Find where the given text appears and provide that cell's center as [X, Y] coordinate. 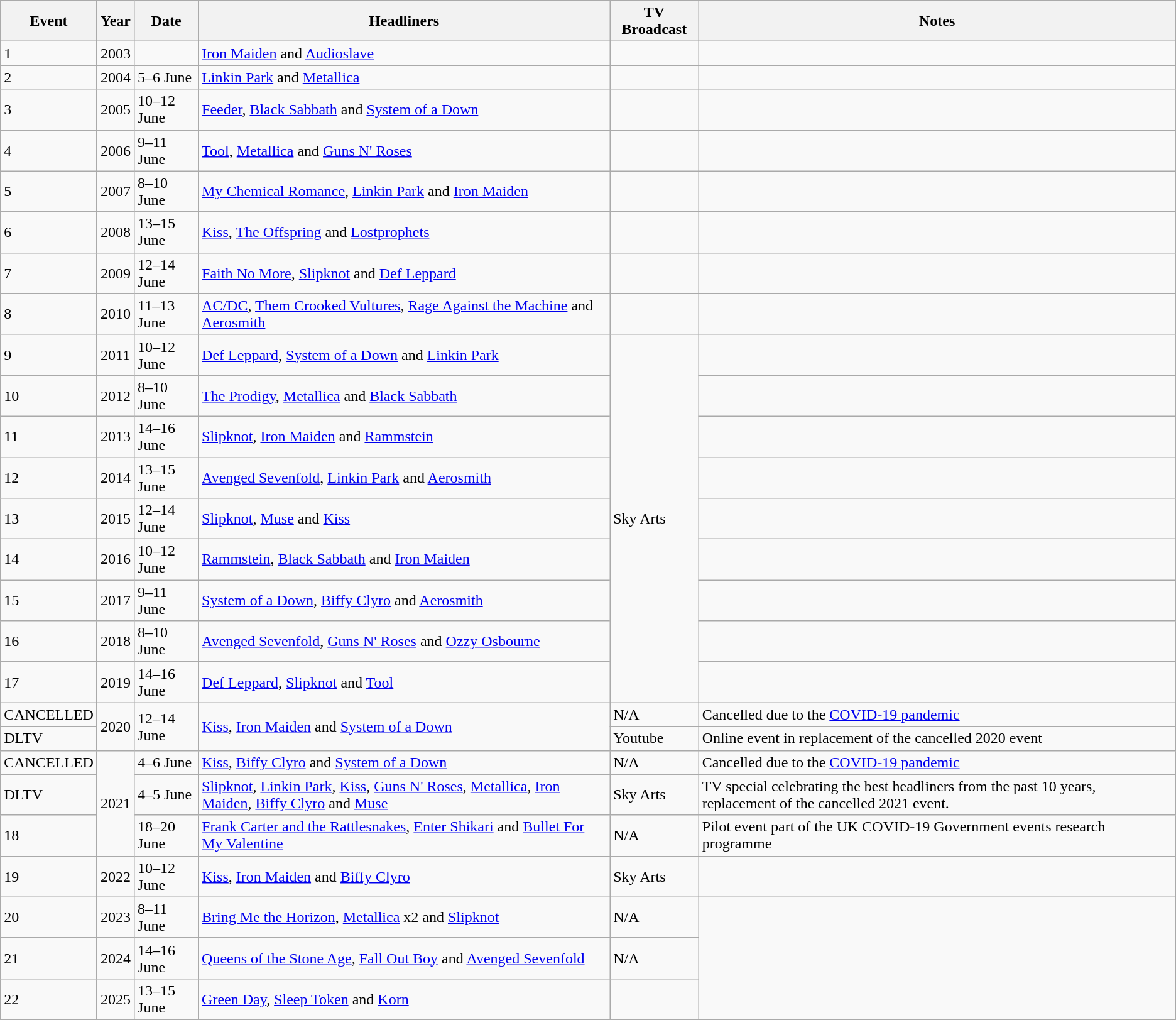
2021 [116, 803]
2017 [116, 601]
6 [49, 233]
2024 [116, 958]
My Chemical Romance, Linkin Park and Iron Maiden [405, 191]
18 [49, 836]
12 [49, 478]
2008 [116, 233]
18–20 June [166, 836]
2009 [116, 273]
Slipknot, Iron Maiden and Rammstein [405, 436]
Def Leppard, System of a Down and Linkin Park [405, 354]
2023 [116, 918]
11–13 June [166, 314]
Iron Maiden and Audioslave [405, 53]
2022 [116, 876]
2010 [116, 314]
21 [49, 958]
Feeder, Black Sabbath and System of a Down [405, 109]
Avenged Sevenfold, Linkin Park and Aerosmith [405, 478]
The Prodigy, Metallica and Black Sabbath [405, 396]
Linkin Park and Metallica [405, 77]
5 [49, 191]
Pilot event part of the UK COVID-19 Government events research programme [937, 836]
4 [49, 151]
Green Day, Sleep Token and Korn [405, 999]
9 [49, 354]
System of a Down, Biffy Clyro and Aerosmith [405, 601]
Slipknot, Linkin Park, Kiss, Guns N' Roses, Metallica, Iron Maiden, Biffy Clyro and Muse [405, 794]
Date [166, 21]
11 [49, 436]
Year [116, 21]
7 [49, 273]
2 [49, 77]
2020 [116, 727]
Queens of the Stone Age, Fall Out Boy and Avenged Sevenfold [405, 958]
2016 [116, 559]
Faith No More, Slipknot and Def Leppard [405, 273]
8–11 June [166, 918]
16 [49, 641]
4–5 June [166, 794]
15 [49, 601]
17 [49, 683]
14 [49, 559]
Kiss, Iron Maiden and System of a Down [405, 727]
20 [49, 918]
Notes [937, 21]
10 [49, 396]
2011 [116, 354]
Kiss, Biffy Clyro and System of a Down [405, 762]
2006 [116, 151]
Def Leppard, Slipknot and Tool [405, 683]
Online event in replacement of the cancelled 2020 event [937, 738]
19 [49, 876]
TV special celebrating the best headliners from the past 10 years, replacement of the cancelled 2021 event. [937, 794]
8 [49, 314]
2012 [116, 396]
AC/DC, Them Crooked Vultures, Rage Against the Machine and Aerosmith [405, 314]
TV Broadcast [655, 21]
Rammstein, Black Sabbath and Iron Maiden [405, 559]
1 [49, 53]
3 [49, 109]
Headliners [405, 21]
2015 [116, 519]
Bring Me the Horizon, Metallica x2 and Slipknot [405, 918]
2004 [116, 77]
2019 [116, 683]
2003 [116, 53]
2007 [116, 191]
Slipknot, Muse and Kiss [405, 519]
Avenged Sevenfold, Guns N' Roses and Ozzy Osbourne [405, 641]
2013 [116, 436]
Kiss, Iron Maiden and Biffy Clyro [405, 876]
Event [49, 21]
Tool, Metallica and Guns N' Roses [405, 151]
Kiss, The Offspring and Lostprophets [405, 233]
5–6 June [166, 77]
Youtube [655, 738]
2014 [116, 478]
2005 [116, 109]
4–6 June [166, 762]
2025 [116, 999]
13 [49, 519]
Frank Carter and the Rattlesnakes, Enter Shikari and Bullet For My Valentine [405, 836]
22 [49, 999]
2018 [116, 641]
